Find where the given text appears and provide that cell's center as [X, Y] coordinate. 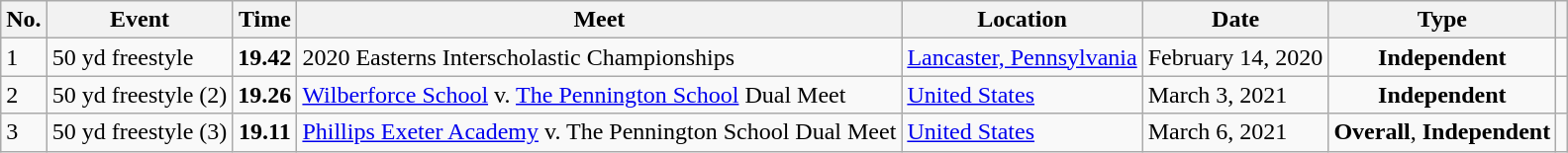
Type [1442, 20]
1 [24, 57]
Time [265, 20]
Meet [600, 20]
February 14, 2020 [1235, 57]
March 6, 2021 [1235, 132]
March 3, 2021 [1235, 95]
3 [24, 132]
50 yd freestyle (3) [140, 132]
19.11 [265, 132]
Date [1235, 20]
2020 Easterns Interscholastic Championships [600, 57]
Phillips Exeter Academy v. The Pennington School Dual Meet [600, 132]
Overall, Independent [1442, 132]
Event [140, 20]
Wilberforce School v. The Pennington School Dual Meet [600, 95]
Lancaster, Pennsylvania [1022, 57]
19.26 [265, 95]
19.42 [265, 57]
2 [24, 95]
50 yd freestyle [140, 57]
Location [1022, 20]
No. [24, 20]
50 yd freestyle (2) [140, 95]
